Provide the (X, Y) coordinate of the cell's center where the given text is located.  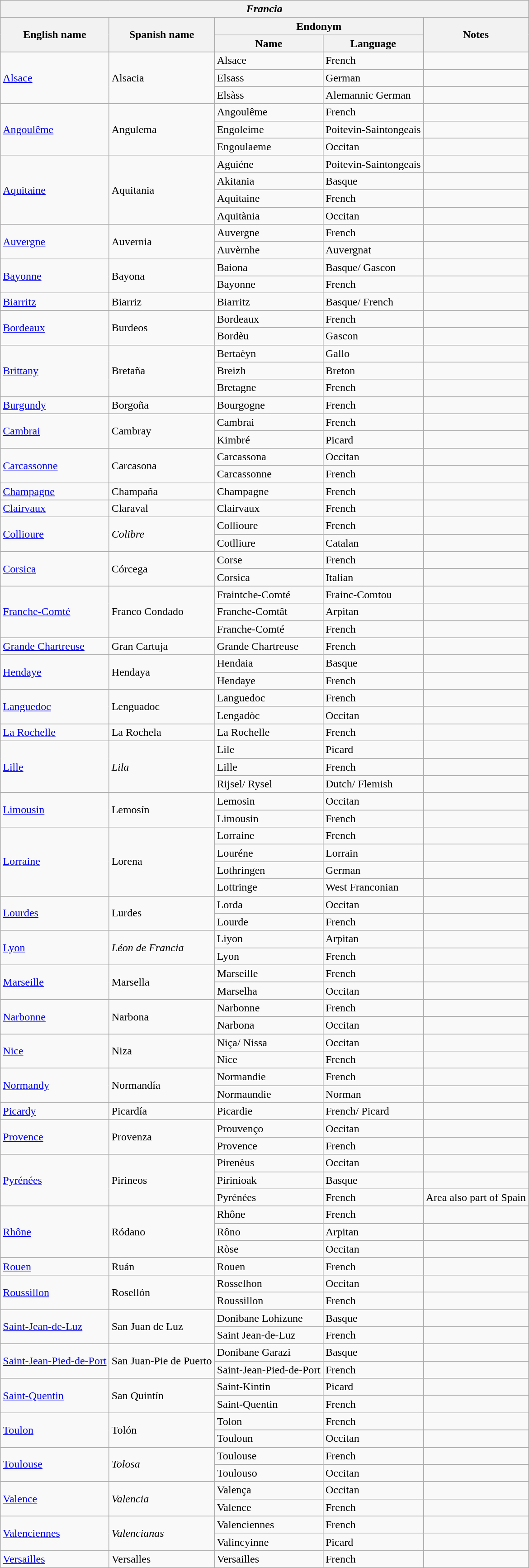
Lenguadoc (162, 706)
Alsacia (162, 78)
Auvergnat (373, 250)
Aquitània (269, 216)
Aguiéne (269, 164)
La Rochela (162, 732)
French/ Picard (373, 1111)
Name (269, 43)
Bretagne (269, 388)
Lemosin (269, 801)
Toulouso (269, 1473)
Bertaèyn (269, 353)
Colibre (162, 534)
Donibane Lohizune (269, 1318)
Lurdes (162, 913)
Akitania (269, 181)
Corse (269, 560)
Normaundie (269, 1094)
Engoulaeme (269, 147)
Valencianas (162, 1533)
Hendaia (269, 663)
Auvèrnhe (269, 250)
Italian (373, 577)
Normandy (55, 1086)
Burgundy (55, 405)
Cotlliure (269, 543)
Spanish name (162, 35)
Donibane Garazi (269, 1353)
San Juan de Luz (162, 1327)
Tolosa (162, 1464)
Language (373, 43)
Ròse (269, 1249)
Marselha (269, 991)
Valincyinne (269, 1542)
Breton (373, 371)
Touloun (269, 1439)
Valencia (162, 1499)
Engoleime (269, 129)
Rijsel/ Rysel (269, 784)
San Juan-Pie de Puerto (162, 1361)
Elsàss (269, 95)
Lourdes (55, 913)
Breizh (269, 371)
Aquitania (162, 190)
Lottringe (269, 887)
Lourde (269, 922)
Hendaya (162, 672)
Burdeos (162, 328)
Saint-Jean-de-Luz (55, 1327)
English name (55, 35)
Rosellón (162, 1292)
Ródano (162, 1232)
Catalan (373, 543)
Marsella (162, 982)
Franche-Comtât (269, 612)
Gallo (373, 353)
Claraval (162, 509)
Elsass (269, 78)
Normandía (162, 1086)
Borgoña (162, 405)
Picardie (269, 1111)
Bayona (162, 276)
Tolon (269, 1421)
San Quintín (162, 1396)
Saint-Kintin (269, 1387)
Lila (162, 767)
Auvernia (162, 242)
Franco Condado (162, 612)
Bretaña (162, 371)
Toulon (55, 1430)
Lorda (269, 905)
Normandie (269, 1077)
Versalles (162, 1559)
Carcasona (162, 465)
Gran Cartuja (162, 646)
Picardy (55, 1111)
Basque/ Gascon (373, 267)
Lothringen (269, 870)
Provenza (162, 1137)
Kimbré (269, 439)
Louréne (269, 853)
Carcassona (269, 457)
Gascon (373, 336)
Niza (162, 1051)
Tolón (162, 1430)
Lemosín (162, 810)
Cambray (162, 431)
West Franconian (373, 887)
Rosselhon (269, 1283)
Alemannic German (373, 95)
Prouvenço (269, 1129)
Champaña (162, 491)
Léon de Francia (162, 948)
Endonym (319, 26)
Liyon (269, 939)
Pirinioak (269, 1180)
Angulema (162, 129)
Dutch/ Flemish (373, 784)
Picardía (162, 1111)
Frainc-Comtou (373, 595)
Pirineos (162, 1180)
Fraintche-Comté (269, 595)
Notes (476, 35)
Niça/ Nissa (269, 1042)
Rôno (269, 1232)
Baiona (269, 267)
Norman (373, 1094)
Francia (264, 9)
Bourgogne (269, 405)
Pirenèus (269, 1163)
Valença (269, 1490)
Brittany (55, 371)
Córcega (162, 569)
Biarriz (162, 302)
Lile (269, 749)
Lorena (162, 862)
Saint Jean-de-Luz (269, 1335)
Bordèu (269, 336)
Basque/ French (373, 302)
Area also part of Spain (476, 1197)
Lorrain (373, 853)
Ruán (162, 1266)
Lengadòc (269, 715)
